For the text-containing cell, return its midpoint in [X, Y] coordinate format. 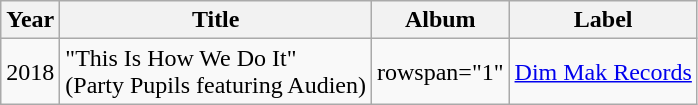
2018 [30, 72]
Year [30, 20]
Dim Mak Records [603, 72]
Title [216, 20]
"This Is How We Do It" (Party Pupils featuring Audien) [216, 72]
rowspan="1" [441, 72]
Label [603, 20]
Album [441, 20]
